Return the [X, Y] coordinate for the center point of the cell that contains the specified text.  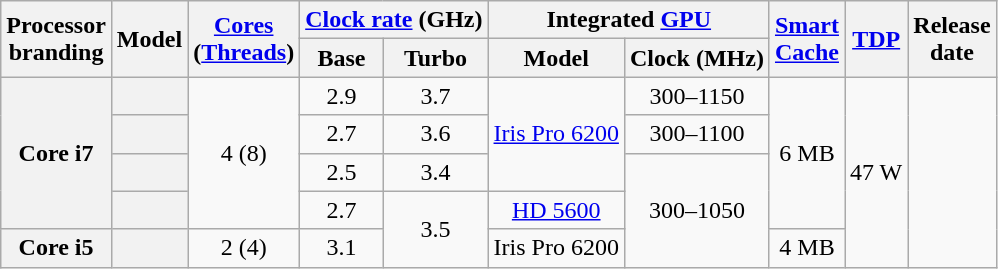
Integrated GPU [628, 20]
3.5 [436, 229]
SmartCache [806, 39]
Releasedate [952, 39]
TDP [876, 39]
Clock rate (GHz) [394, 20]
Clock (MHz) [696, 58]
3.7 [436, 96]
2.5 [342, 172]
6 MB [806, 153]
3.6 [436, 134]
HD 5600 [556, 210]
Base [342, 58]
3.4 [436, 172]
Cores(Threads) [244, 39]
Core i5 [56, 248]
4 MB [806, 248]
Core i7 [56, 153]
Processorbranding [56, 39]
300–1100 [696, 134]
2 (4) [244, 248]
3.1 [342, 248]
Turbo [436, 58]
300–1150 [696, 96]
47 W [876, 172]
4 (8) [244, 153]
2.9 [342, 96]
300–1050 [696, 210]
